From the cell containing the given text, extract its center point as [X, Y] coordinate. 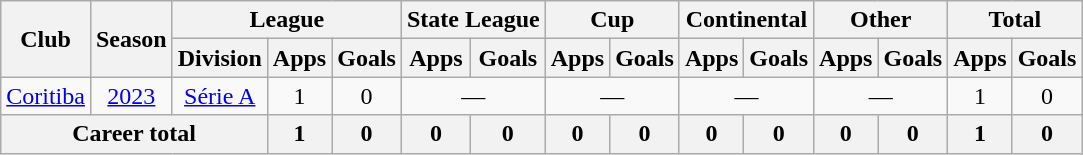
Club [46, 39]
League [286, 20]
Total [1015, 20]
Série A [220, 96]
Continental [746, 20]
Cup [612, 20]
State League [473, 20]
Division [220, 58]
Career total [134, 134]
Other [881, 20]
Season [131, 39]
Coritiba [46, 96]
2023 [131, 96]
